Detect which cell encompasses the target text, then output its (x, y) center coordinate. 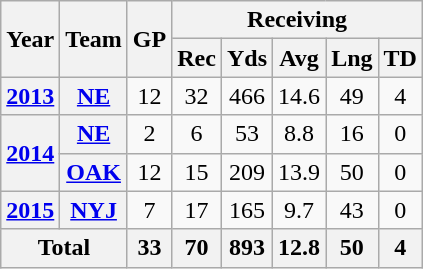
GP (149, 39)
12.8 (300, 248)
33 (149, 248)
13.9 (300, 172)
17 (197, 210)
Year (30, 39)
Team (94, 39)
2 (149, 134)
7 (149, 210)
6 (197, 134)
Lng (352, 58)
16 (352, 134)
Yds (246, 58)
TD (400, 58)
70 (197, 248)
2013 (30, 96)
15 (197, 172)
32 (197, 96)
Total (64, 248)
Rec (197, 58)
893 (246, 248)
466 (246, 96)
2014 (30, 153)
2015 (30, 210)
49 (352, 96)
Receiving (298, 20)
165 (246, 210)
OAK (94, 172)
14.6 (300, 96)
53 (246, 134)
Avg (300, 58)
NYJ (94, 210)
9.7 (300, 210)
43 (352, 210)
8.8 (300, 134)
209 (246, 172)
